Locate the cell with the specified text and output its (X, Y) center coordinate. 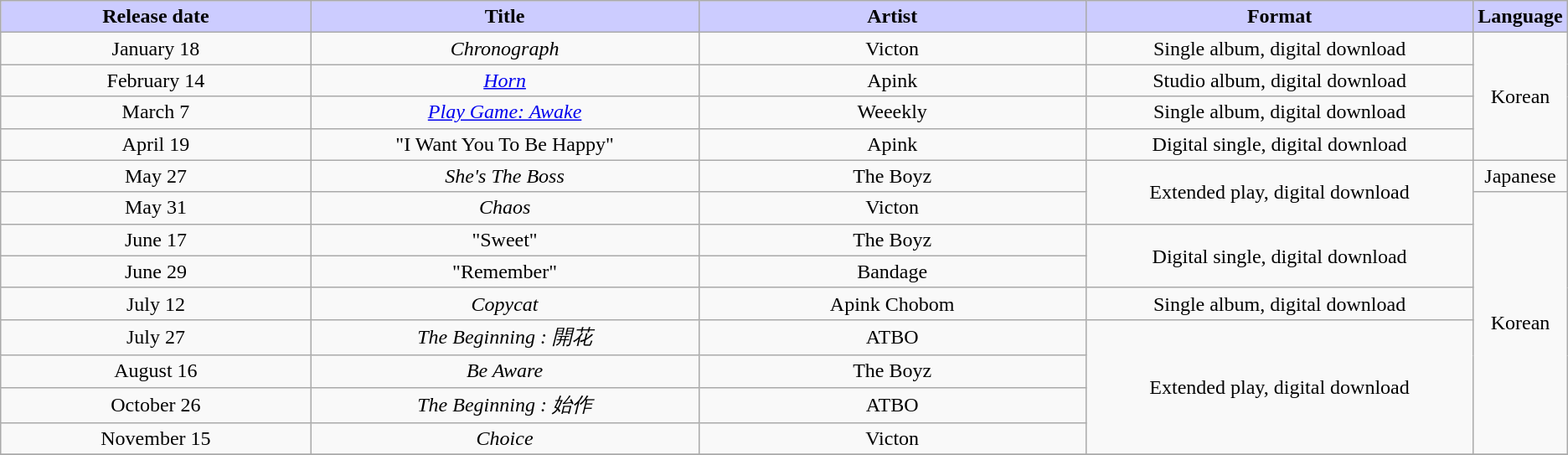
She's The Boss (504, 176)
August 16 (156, 371)
Chronograph (504, 49)
Chaos (504, 208)
Apink Chobom (892, 303)
April 19 (156, 144)
Studio album, digital download (1279, 80)
Artist (892, 17)
May 31 (156, 208)
October 26 (156, 406)
"Remember" (504, 271)
"I Want You To Be Happy" (504, 144)
Play Game: Awake (504, 112)
Copycat (504, 303)
Choice (504, 439)
Title (504, 17)
March 7 (156, 112)
June 17 (156, 240)
The Beginning : 開花 (504, 337)
Weeekly (892, 112)
"Sweet" (504, 240)
Language (1520, 17)
February 14 (156, 80)
July 12 (156, 303)
Release date (156, 17)
May 27 (156, 176)
Be Aware (504, 371)
Japanese (1520, 176)
Format (1279, 17)
June 29 (156, 271)
Bandage (892, 271)
July 27 (156, 337)
November 15 (156, 439)
Horn (504, 80)
January 18 (156, 49)
The Beginning : 始作 (504, 406)
